Identify which cell holds the provided text, then report its (X, Y) central coordinate. 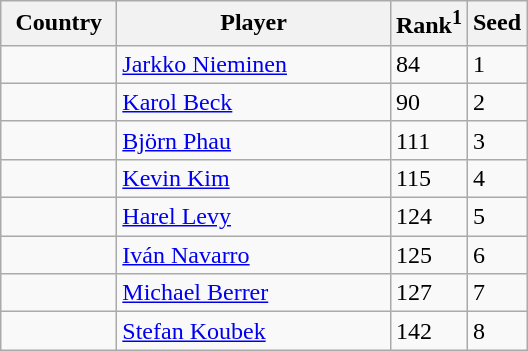
Jarkko Nieminen (254, 64)
Stefan Koubek (254, 331)
142 (428, 331)
111 (428, 140)
Iván Navarro (254, 255)
1 (496, 64)
Country (59, 24)
Player (254, 24)
Seed (496, 24)
Harel Levy (254, 217)
8 (496, 331)
90 (428, 102)
Kevin Kim (254, 178)
Michael Berrer (254, 293)
2 (496, 102)
115 (428, 178)
3 (496, 140)
Karol Beck (254, 102)
Björn Phau (254, 140)
124 (428, 217)
4 (496, 178)
84 (428, 64)
6 (496, 255)
5 (496, 217)
125 (428, 255)
Rank1 (428, 24)
127 (428, 293)
7 (496, 293)
